Find where the given text appears and provide that cell's center as [x, y] coordinate. 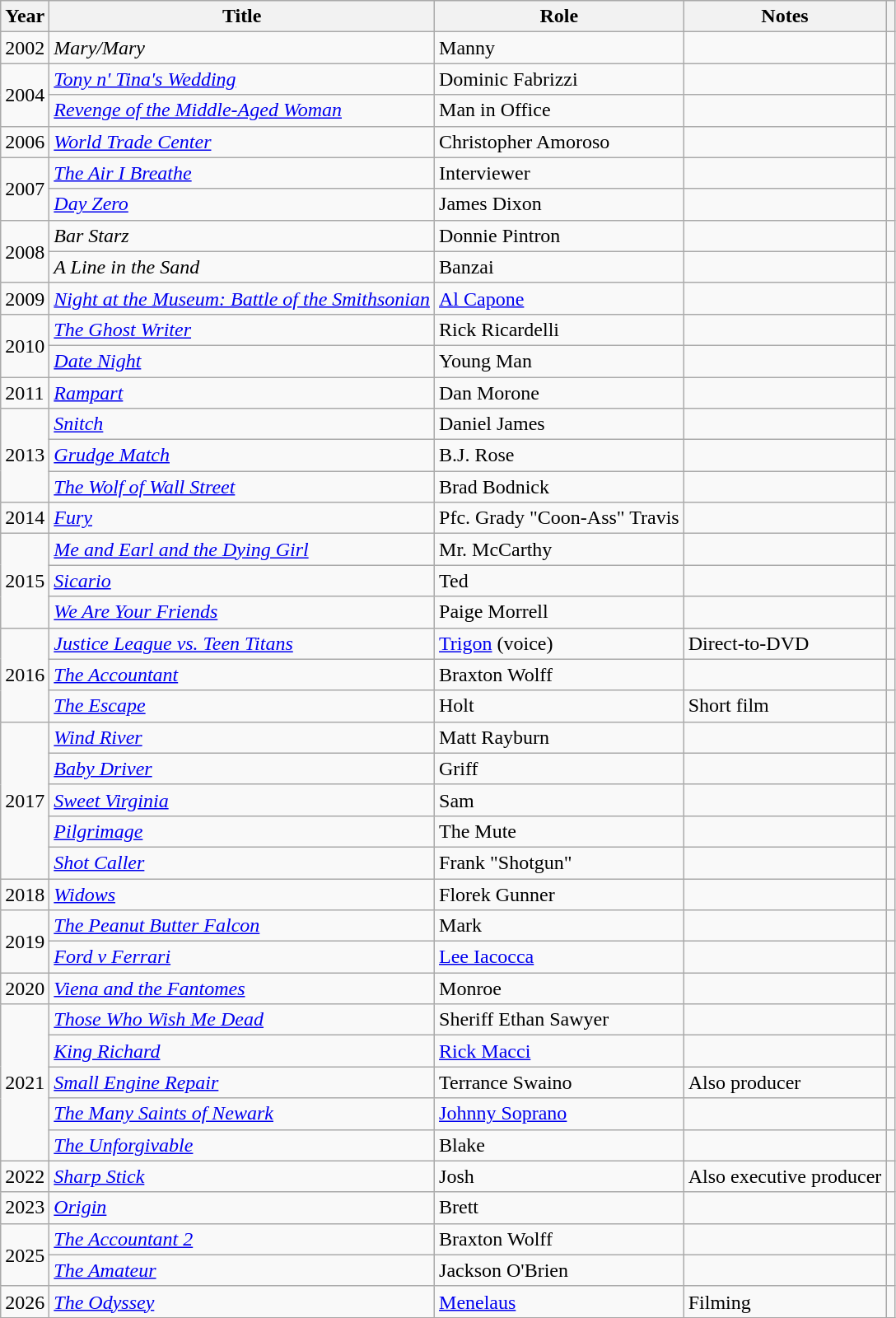
2009 [25, 298]
Shot Caller [242, 862]
We Are Your Friends [242, 612]
Fury [242, 518]
The Accountant [242, 675]
Sharp Stick [242, 1176]
Night at the Museum: Battle of the Smithsonian [242, 298]
The Many Saints of Newark [242, 1114]
A Line in the Sand [242, 267]
Johnny Soprano [560, 1114]
Al Capone [560, 298]
The Amateur [242, 1270]
Brad Bodnick [560, 487]
Small Engine Repair [242, 1082]
Origin [242, 1208]
Justice League vs. Teen Titans [242, 643]
2002 [25, 48]
Mary/Mary [242, 48]
Frank "Shotgun" [560, 862]
Short film [785, 706]
Lee Iacocca [560, 957]
2013 [25, 456]
The Escape [242, 706]
2016 [25, 675]
Trigon (voice) [560, 643]
James Dixon [560, 204]
Dan Morone [560, 393]
Josh [560, 1176]
Year [25, 16]
Mark [560, 926]
Menelaus [560, 1302]
Young Man [560, 361]
Sam [560, 800]
Me and Earl and the Dying Girl [242, 549]
Notes [785, 16]
Monroe [560, 988]
World Trade Center [242, 142]
Title [242, 16]
Dominic Fabrizzi [560, 79]
Tony n' Tina's Wedding [242, 79]
2015 [25, 581]
2007 [25, 189]
Role [560, 16]
Widows [242, 894]
The Wolf of Wall Street [242, 487]
The Accountant 2 [242, 1239]
Donnie Pintron [560, 236]
King Richard [242, 1051]
2021 [25, 1082]
B.J. Rose [560, 456]
Direct-to-DVD [785, 643]
Ted [560, 581]
2017 [25, 800]
Sweet Virginia [242, 800]
Bar Starz [242, 236]
Rick Ricardelli [560, 329]
2019 [25, 942]
Florek Gunner [560, 894]
The Mute [560, 831]
Sicario [242, 581]
The Unforgivable [242, 1145]
The Air I Breathe [242, 173]
Matt Rayburn [560, 737]
Also producer [785, 1082]
Baby Driver [242, 769]
2014 [25, 518]
Daniel James [560, 424]
The Ghost Writer [242, 329]
Viena and the Fantomes [242, 988]
2026 [25, 1302]
The Peanut Butter Falcon [242, 926]
Terrance Swaino [560, 1082]
Christopher Amoroso [560, 142]
Ford v Ferrari [242, 957]
Griff [560, 769]
Grudge Match [242, 456]
2020 [25, 988]
Rampart [242, 393]
Brett [560, 1208]
Manny [560, 48]
2010 [25, 345]
Rick Macci [560, 1051]
2022 [25, 1176]
Pfc. Grady "Coon-Ass" Travis [560, 518]
Day Zero [242, 204]
2004 [25, 95]
Filming [785, 1302]
2008 [25, 251]
Holt [560, 706]
Paige Morrell [560, 612]
Mr. McCarthy [560, 549]
Also executive producer [785, 1176]
Sheriff Ethan Sawyer [560, 1020]
Those Who Wish Me Dead [242, 1020]
2018 [25, 894]
Banzai [560, 267]
Wind River [242, 737]
Snitch [242, 424]
2011 [25, 393]
Date Night [242, 361]
Jackson O'Brien [560, 1270]
Revenge of the Middle-Aged Woman [242, 110]
2025 [25, 1255]
The Odyssey [242, 1302]
2006 [25, 142]
Man in Office [560, 110]
2023 [25, 1208]
Blake [560, 1145]
Interviewer [560, 173]
Pilgrimage [242, 831]
